Return the (x, y) coordinate for the center point of the cell that contains the specified text.  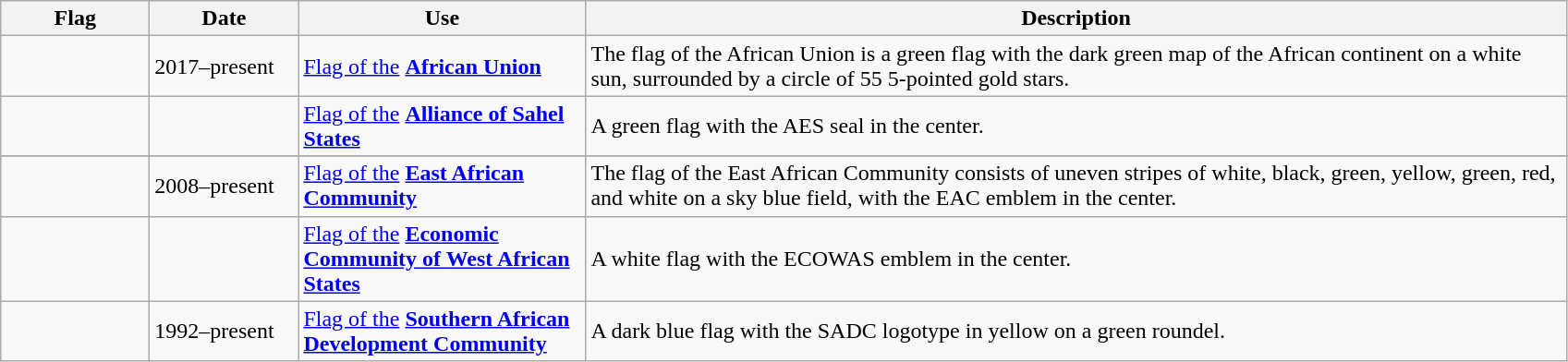
A green flag with the AES seal in the center. (1076, 126)
A dark blue flag with the SADC logotype in yellow on a green roundel. (1076, 331)
Use (442, 18)
1992–present (224, 331)
Flag of the African Union (442, 66)
Flag (76, 18)
A white flag with the ECOWAS emblem in the center. (1076, 259)
Flag of the East African Community (442, 187)
Flag of the Economic Community of West African States (442, 259)
Flag of the Alliance of Sahel States (442, 126)
2008–present (224, 187)
2017–present (224, 66)
Description (1076, 18)
Date (224, 18)
Flag of the Southern African Development Community (442, 331)
